Pinpoint the cell where the given text exists, returning its (X, Y) midpoint coordinate. 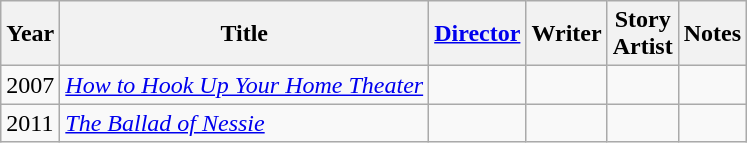
Notes (712, 34)
2007 (30, 85)
2011 (30, 123)
How to Hook Up Your Home Theater (244, 85)
StoryArtist (642, 34)
Writer (566, 34)
Director (478, 34)
The Ballad of Nessie (244, 123)
Year (30, 34)
Title (244, 34)
